Capture the cell that displays the provided text and extract its [X, Y] central coordinate. 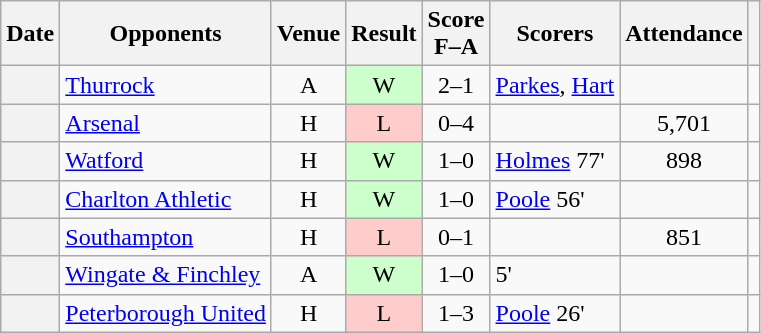
Scorers [555, 34]
5' [555, 275]
Parkes, Hart [555, 85]
Poole 56' [555, 199]
Charlton Athletic [166, 199]
Peterborough United [166, 313]
Southampton [166, 237]
Poole 26' [555, 313]
0–4 [456, 123]
5,701 [684, 123]
Arsenal [166, 123]
0–1 [456, 237]
Attendance [684, 34]
Venue [308, 34]
Result [384, 34]
Wingate & Finchley [166, 275]
ScoreF–A [456, 34]
Holmes 77' [555, 161]
Opponents [166, 34]
Date [30, 34]
Thurrock [166, 85]
851 [684, 237]
898 [684, 161]
2–1 [456, 85]
Watford [166, 161]
1–3 [456, 313]
